Detect which cell encompasses the target text, then output its [X, Y] center coordinate. 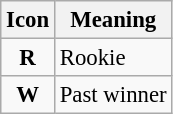
Icon [28, 20]
W [28, 95]
Meaning [113, 20]
R [28, 58]
Rookie [113, 58]
Past winner [113, 95]
